Determine the [X, Y] coordinate at the center of the cell enclosing the given text.  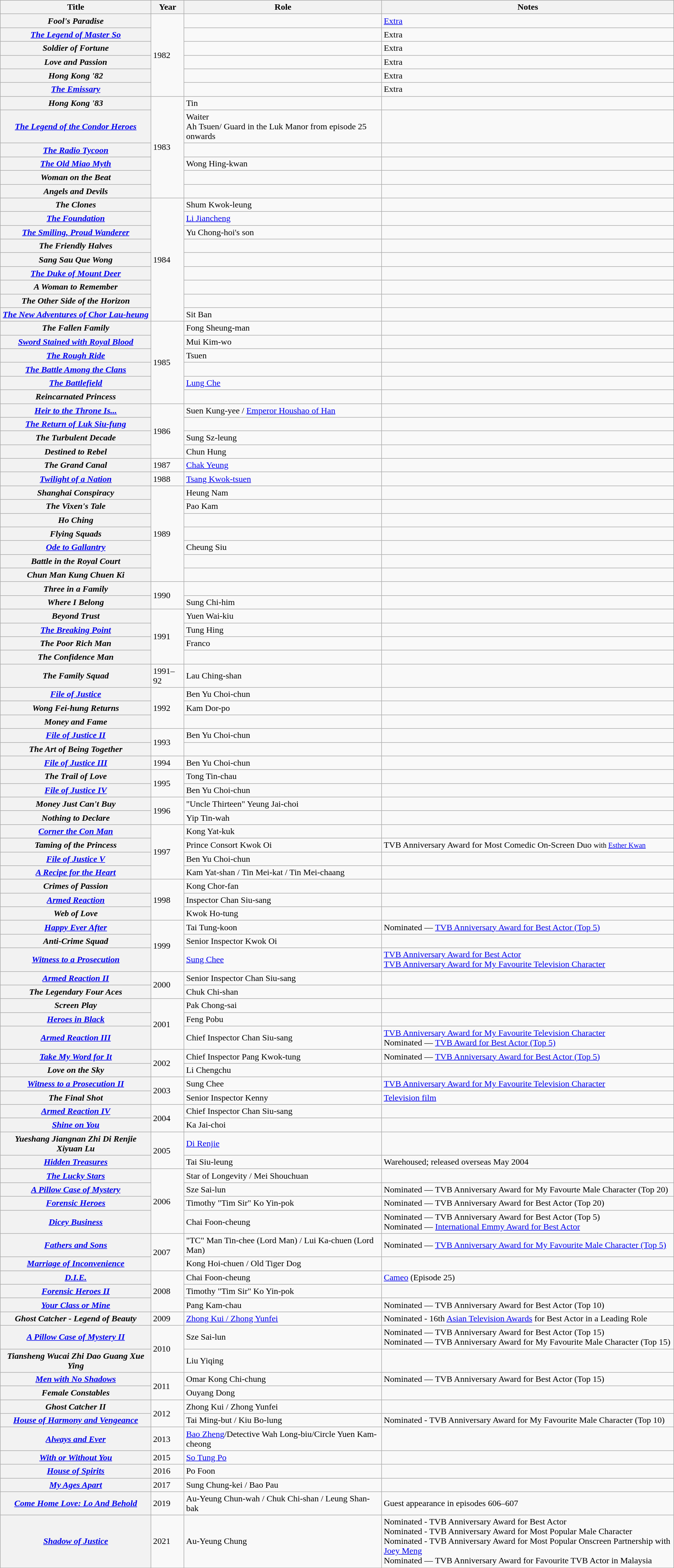
Wong Hing-kwan [283, 163]
The Grand Canal [76, 465]
The Radio Tycoon [76, 150]
So Tung Po [283, 1457]
Soldier of Fortune [76, 48]
Beyond Trust [76, 616]
Tai Siu-leung [283, 1162]
Armed Reaction II [76, 978]
2015 [168, 1457]
Hong Kong '83 [76, 103]
Fong Sheung-man [283, 328]
"TC" Man Tin-chee (Lord Man) / Lui Ka-chuen (Lord Man) [283, 1245]
Li Jiancheng [283, 219]
Suen Kung-yee / Emperor Houshao of Han [283, 410]
1999 [168, 946]
Star of Longevity / Mei Shouchuan [283, 1176]
Ghost Catcher II [76, 1407]
Chuk Chi-shan [283, 992]
Pao Kam [283, 506]
The Battlefield [76, 383]
With or Without You [76, 1457]
The Confidence Man [76, 657]
The Rough Ride [76, 355]
1992 [168, 708]
1983 [168, 147]
The Poor Rich Man [76, 644]
2002 [168, 1063]
Love and Passion [76, 62]
Men with No Shadows [76, 1379]
Chun Man Kung Chuen Ki [76, 575]
Love on the Sky [76, 1070]
Sung Chung-kei / Bao Pau [283, 1485]
Ka Jai-choi [283, 1125]
2021 [168, 1541]
Fathers and Sons [76, 1245]
2001 [168, 1024]
2013 [168, 1439]
The Final Shot [76, 1097]
TVB Anniversary Award for My Favourite Television Character [528, 1084]
Forensic Heroes [76, 1203]
Ode to Gallantry [76, 547]
Angels and Devils [76, 191]
Screen Play [76, 1005]
1995 [168, 783]
The Art of Being Together [76, 749]
2019 [168, 1503]
File of Justice [76, 694]
2008 [168, 1291]
Li Chengchu [283, 1070]
Omar Kong Chi-chung [283, 1379]
Taming of the Princess [76, 845]
The Smiling, Proud Wanderer [76, 232]
Woman on the Beat [76, 177]
Armed Reaction III [76, 1038]
Di Renjie [283, 1144]
Title [76, 7]
Chak Yeung [283, 465]
The Breaking Point [76, 630]
File of Justice II [76, 735]
2017 [168, 1485]
2012 [168, 1414]
TVB Anniversary Award for My Favourite Television CharacterNominated — TVB Award for Best Actor (Top 5) [528, 1038]
Warehoused; released overseas May 2004 [528, 1162]
Shanghai Conspiracy [76, 493]
Nominated — TVB Anniversary Award for Best Actor (Top 5)Nominated — International Emmy Award for Best Actor [528, 1222]
The Legend of the Condor Heroes [76, 126]
Crimes of Passion [76, 886]
Franco [283, 644]
Au-Yeung Chung [283, 1541]
The Foundation [76, 219]
"Uncle Thirteen" Yeung Jai-choi [283, 804]
Dicey Business [76, 1222]
The Other Side of the Horizon [76, 301]
File of Justice V [76, 859]
2011 [168, 1386]
1998 [168, 900]
Money Just Can't Buy [76, 804]
D.I.E. [76, 1277]
Prince Consort Kwok Oi [283, 845]
Po Foon [283, 1471]
Your Class or Mine [76, 1305]
1991–92 [168, 676]
Tiansheng Wucai Zhi Dao Guang Xue Ying [76, 1361]
Sung Chi-him [283, 602]
Wong Fei-hung Returns [76, 708]
Forensic Heroes II [76, 1291]
1987 [168, 465]
Bao Zheng/Detective Wah Long-biu/Circle Yuen Kam-cheong [283, 1439]
Tai Tung-koon [283, 927]
Au-Yeung Chun-wah / Chuk Chi-shan / Leung Shan-bak [283, 1503]
Heir to the Throne Is... [76, 410]
Kwok Ho-tung [283, 914]
Nominated — TVB Anniversary Award for Best Actor (Top 15)Nominated — TVB Anniversary Award for My Favourite Male Character (Top 15) [528, 1337]
Armed Reaction IV [76, 1111]
Chief Inspector Pang Kwok-tung [283, 1056]
Destined to Rebel [76, 452]
Ghost Catcher - Legend of Beauty [76, 1318]
Chun Hung [283, 452]
Nominated — TVB Anniversary Award for Best Actor (Top 10) [528, 1305]
WaiterAh Tsuen/ Guard in the Luk Manor from episode 25 onwards [283, 126]
Cheung Siu [283, 547]
Ho Ching [76, 520]
The Fallen Family [76, 328]
Nominated - TVB Anniversary Award for My Favourite Male Character (Top 10) [528, 1420]
House of Harmony and Vengeance [76, 1420]
Tsuen [283, 355]
The Return of Luk Siu-fung [76, 424]
Lung Che [283, 383]
Shine on You [76, 1125]
Happy Ever After [76, 927]
1984 [168, 260]
2010 [168, 1349]
The Battle Among the Clans [76, 369]
Ouyang Dong [283, 1393]
Pak Chong-sai [283, 1005]
A Pillow Case of Mystery II [76, 1337]
1993 [168, 742]
The Clones [76, 205]
Kong Chor-fan [283, 886]
1997 [168, 852]
Web of Love [76, 914]
2016 [168, 1471]
Nominated — TVB Anniversary Award for Best Actor (Top 20) [528, 1203]
2007 [168, 1252]
Senior Inspector Kenny [283, 1097]
Anti-Crime Squad [76, 941]
The Trail of Love [76, 776]
Take My Word for It [76, 1056]
File of Justice III [76, 763]
Nominated — TVB Anniversary Award for My Favourite Male Character (Top 5) [528, 1245]
1982 [168, 55]
Inspector Chan Siu-sang [283, 900]
The Legendary Four Aces [76, 992]
2006 [168, 1201]
A Recipe for the Heart [76, 873]
Senior Inspector Chan Siu-sang [283, 978]
Corner the Con Man [76, 831]
1986 [168, 431]
Witness to a Prosecution [76, 959]
Nominated — TVB Anniversary Award for Best Actor (Top 15) [528, 1379]
Flying Squads [76, 534]
Battle in the Royal Court [76, 561]
Notes [528, 7]
Fool's Paradise [76, 21]
The Friendly Halves [76, 246]
Heroes in Black [76, 1019]
The Family Squad [76, 676]
Where I Belong [76, 602]
The Turbulent Decade [76, 438]
Pang Kam-chau [283, 1305]
2005 [168, 1150]
Hong Kong '82 [76, 76]
The Vixen's Tale [76, 506]
Tsang Kwok-tsuen [283, 479]
Nominated - 16th Asian Television Awards for Best Actor in a Leading Role [528, 1318]
TVB Anniversary Award for Best ActorTVB Anniversary Award for My Favourite Television Character [528, 959]
Kam Yat-shan / Tin Mei-kat / Tin Mei-chaang [283, 873]
1991 [168, 636]
The Emissary [76, 89]
Shum Kwok-leung [283, 205]
Year [168, 7]
Liu Yiqing [283, 1361]
Nothing to Declare [76, 817]
1989 [168, 534]
Tong Tin-chau [283, 776]
Tai Ming-but / Kiu Bo-lung [283, 1420]
2000 [168, 985]
1988 [168, 479]
Hidden Treasures [76, 1162]
Nominated — TVB Anniversary Award for My Favourte Male Character (Top 20) [528, 1190]
File of Justice IV [76, 790]
Guest appearance in episodes 606–607 [528, 1503]
The Legend of Master So [76, 35]
Yu Chong-hoi's son [283, 232]
Kong Hoi-chuen / Old Tiger Dog [283, 1264]
Yip Tin-wah [283, 817]
Three in a Family [76, 588]
Witness to a Prosecution II [76, 1084]
Sang Sau Que Wong [76, 260]
2003 [168, 1090]
House of Spirits [76, 1471]
2004 [168, 1118]
Sit Ban [283, 314]
Sung Sz-leung [283, 438]
Heung Nam [283, 493]
1990 [168, 595]
Television film [528, 1097]
Come Home Love: Lo And Behold [76, 1503]
Armed Reaction [76, 900]
2009 [168, 1318]
Role [283, 7]
Always and Ever [76, 1439]
Twilight of a Nation [76, 479]
Sword Stained with Royal Blood [76, 342]
The Lucky Stars [76, 1176]
Lau Ching-shan [283, 676]
The Duke of Mount Deer [76, 273]
A Woman to Remember [76, 287]
The Old Miao Myth [76, 163]
Kong Yat-kuk [283, 831]
1985 [168, 362]
A Pillow Case of Mystery [76, 1190]
Yueshang Jiangnan Zhi Di Renjie Xiyuan Lu [76, 1144]
Money and Fame [76, 722]
1996 [168, 811]
Tin [283, 103]
Female Constables [76, 1393]
Yuen Wai-kiu [283, 616]
Cameo (Episode 25) [528, 1277]
TVB Anniversary Award for Most Comedic On-Screen Duo with Esther Kwan [528, 845]
My Ages Apart [76, 1485]
The New Adventures of Chor Lau-heung [76, 314]
Senior Inspector Kwok Oi [283, 941]
Feng Pobu [283, 1019]
Marriage of Inconvenience [76, 1264]
Tung Hing [283, 630]
Kam Dor-po [283, 708]
1994 [168, 763]
Reincarnated Princess [76, 397]
Shadow of Justice [76, 1541]
Mui Kim-wo [283, 342]
